From the cell containing the given text, extract its center point as (X, Y) coordinate. 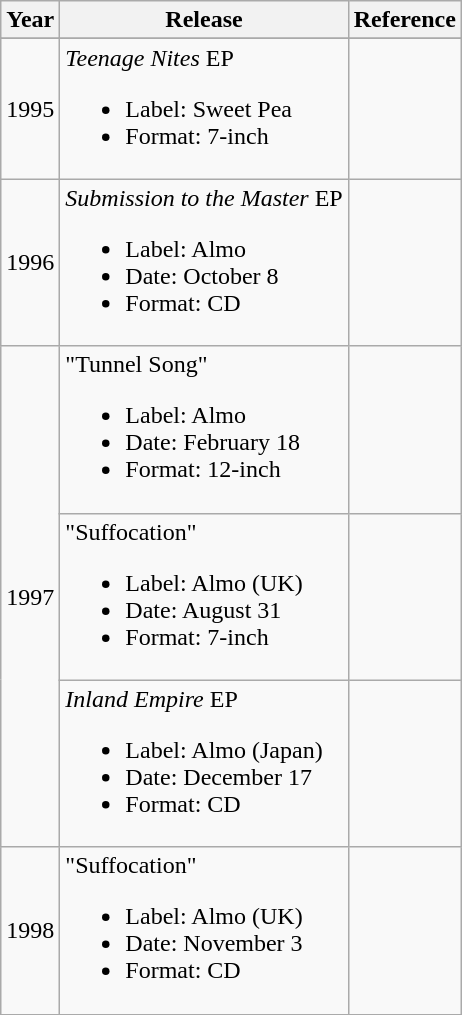
"Suffocation"Label: Almo (UK)Date: August 31Format: 7-inch (204, 596)
Teenage Nites EPLabel: Sweet PeaFormat: 7-inch (204, 109)
1998 (30, 930)
"Tunnel Song"Label: AlmoDate: February 18Format: 12-inch (204, 430)
Submission to the Master EPLabel: AlmoDate: October 8Format: CD (204, 262)
Release (204, 20)
1995 (30, 109)
1997 (30, 596)
Year (30, 20)
1996 (30, 262)
Inland Empire EPLabel: Almo (Japan)Date: December 17Format: CD (204, 764)
Reference (404, 20)
"Suffocation"Label: Almo (UK)Date: November 3Format: CD (204, 930)
